Search for the cell housing the specified text and yield its [X, Y] center coordinate. 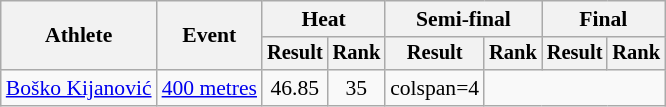
Boško Kijanović [79, 88]
46.85 [295, 88]
Event [210, 36]
Semi-final [464, 19]
Athlete [79, 36]
Heat [324, 19]
Final [604, 19]
35 [357, 88]
400 metres [210, 88]
colspan=4 [434, 88]
